Detect which cell encompasses the target text, then output its (X, Y) center coordinate. 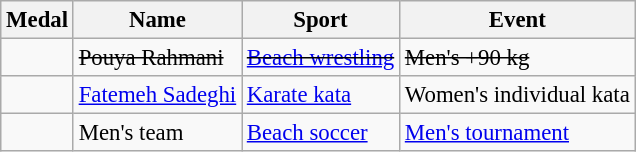
Sport (321, 20)
Medal (38, 20)
Beach soccer (321, 133)
Event (518, 20)
Men's team (157, 133)
Fatemeh Sadeghi (157, 95)
Karate kata (321, 95)
Men's tournament (518, 133)
Beach wrestling (321, 58)
Men's +90 kg (518, 58)
Pouya Rahmani (157, 58)
Women's individual kata (518, 95)
Name (157, 20)
